Detect which cell encompasses the target text, then output its [X, Y] center coordinate. 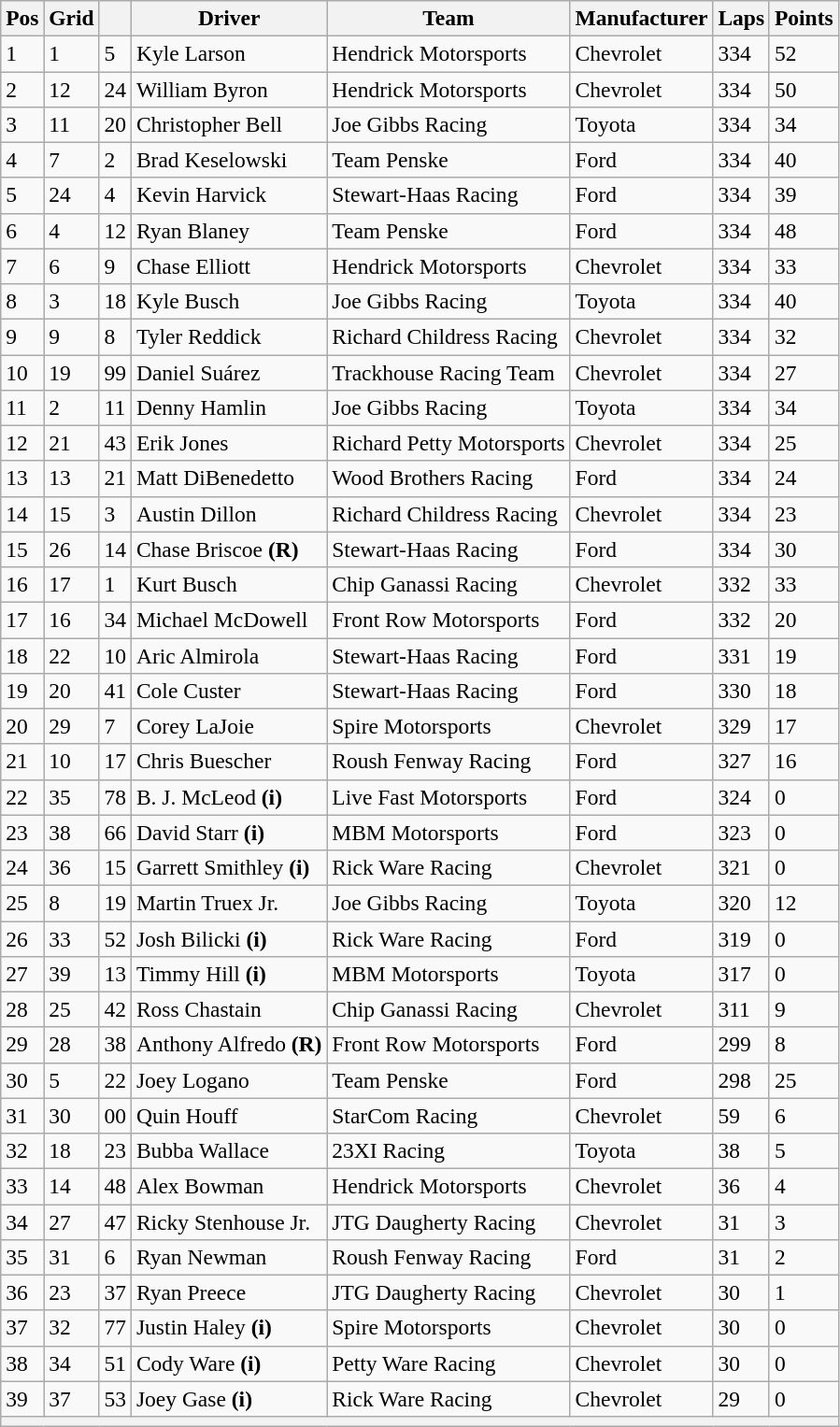
Cody Ware (i) [228, 1363]
Ryan Preece [228, 1292]
Timmy Hill (i) [228, 974]
Kyle Busch [228, 301]
Joey Gase (i) [228, 1399]
Driver [228, 18]
Justin Haley (i) [228, 1328]
66 [115, 833]
Daniel Suárez [228, 372]
59 [742, 1116]
43 [115, 443]
William Byron [228, 89]
Anthony Alfredo (R) [228, 1045]
Ross Chastain [228, 1009]
311 [742, 1009]
99 [115, 372]
320 [742, 903]
Austin Dillon [228, 514]
Trackhouse Racing Team [448, 372]
00 [115, 1116]
Ryan Newman [228, 1257]
329 [742, 726]
Kyle Larson [228, 53]
Joey Logano [228, 1080]
78 [115, 797]
Chase Elliott [228, 266]
David Starr (i) [228, 833]
Corey LaJoie [228, 726]
Live Fast Motorsports [448, 797]
Quin Houff [228, 1116]
Chase Briscoe (R) [228, 549]
Ryan Blaney [228, 231]
42 [115, 1009]
23XI Racing [448, 1150]
330 [742, 691]
327 [742, 762]
Christopher Bell [228, 124]
53 [115, 1399]
Petty Ware Racing [448, 1363]
Martin Truex Jr. [228, 903]
299 [742, 1045]
Richard Petty Motorsports [448, 443]
Bubba Wallace [228, 1150]
Josh Bilicki (i) [228, 938]
Erik Jones [228, 443]
77 [115, 1328]
Team [448, 18]
317 [742, 974]
Michael McDowell [228, 620]
321 [742, 867]
51 [115, 1363]
Kevin Harvick [228, 195]
324 [742, 797]
Wood Brothers Racing [448, 478]
Tyler Reddick [228, 336]
319 [742, 938]
331 [742, 655]
Aric Almirola [228, 655]
Garrett Smithley (i) [228, 867]
Brad Keselowski [228, 160]
Kurt Busch [228, 584]
298 [742, 1080]
50 [804, 89]
41 [115, 691]
B. J. McLeod (i) [228, 797]
Grid [71, 18]
StarCom Racing [448, 1116]
Denny Hamlin [228, 407]
Cole Custer [228, 691]
Points [804, 18]
Laps [742, 18]
323 [742, 833]
Alex Bowman [228, 1186]
Manufacturer [641, 18]
Ricky Stenhouse Jr. [228, 1221]
Matt DiBenedetto [228, 478]
Pos [22, 18]
Chris Buescher [228, 762]
47 [115, 1221]
